From the cell containing the given text, extract its center point as [X, Y] coordinate. 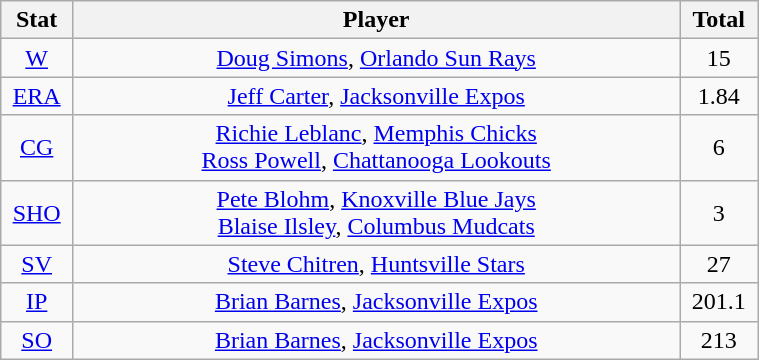
ERA [37, 96]
201.1 [719, 302]
W [37, 58]
Pete Blohm, Knoxville Blue Jays Blaise Ilsley, Columbus Mudcats [376, 212]
27 [719, 264]
Doug Simons, Orlando Sun Rays [376, 58]
Jeff Carter, Jacksonville Expos [376, 96]
Richie Leblanc, Memphis Chicks Ross Powell, Chattanooga Lookouts [376, 148]
Total [719, 20]
SHO [37, 212]
IP [37, 302]
1.84 [719, 96]
213 [719, 340]
15 [719, 58]
6 [719, 148]
CG [37, 148]
SO [37, 340]
SV [37, 264]
Steve Chitren, Huntsville Stars [376, 264]
3 [719, 212]
Stat [37, 20]
Player [376, 20]
